Extract the [x, y] coordinate from the center of the cell holding the provided text.  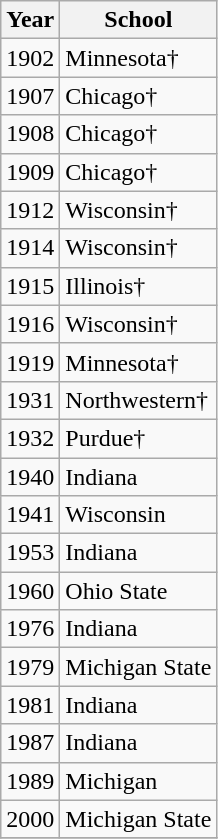
Ohio State [138, 591]
1919 [30, 362]
Year [30, 20]
1987 [30, 743]
1907 [30, 96]
Purdue† [138, 438]
1931 [30, 400]
1976 [30, 629]
1916 [30, 324]
1979 [30, 667]
1909 [30, 172]
1912 [30, 210]
1908 [30, 134]
Illinois† [138, 286]
1932 [30, 438]
1989 [30, 781]
Michigan [138, 781]
1915 [30, 286]
Wisconsin [138, 515]
1960 [30, 591]
Northwestern† [138, 400]
1953 [30, 553]
School [138, 20]
1902 [30, 58]
1914 [30, 248]
1941 [30, 515]
1940 [30, 477]
2000 [30, 819]
1981 [30, 705]
